Return the [X, Y] coordinate for the center point of the cell that contains the specified text.  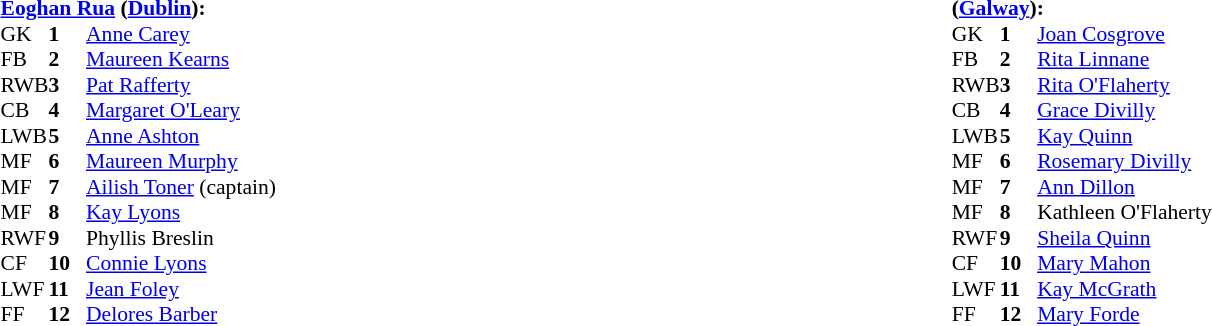
Rita O'Flaherty [1124, 85]
Jean Foley [181, 289]
Kay McGrath [1124, 289]
Kay Lyons [181, 213]
Pat Rafferty [181, 85]
Maureen Kearns [181, 59]
Mary Mahon [1124, 263]
Maureen Murphy [181, 161]
Ailish Toner (captain) [181, 187]
Margaret O'Leary [181, 111]
Anne Carey [181, 34]
Sheila Quinn [1124, 238]
Grace Divilly [1124, 111]
Rita Linnane [1124, 59]
Phyllis Breslin [181, 238]
Kathleen O'Flaherty [1124, 213]
Ann Dillon [1124, 187]
Joan Cosgrove [1124, 34]
Anne Ashton [181, 136]
Rosemary Divilly [1124, 161]
Connie Lyons [181, 263]
Kay Quinn [1124, 136]
